For the text-containing cell, return its midpoint in [x, y] coordinate format. 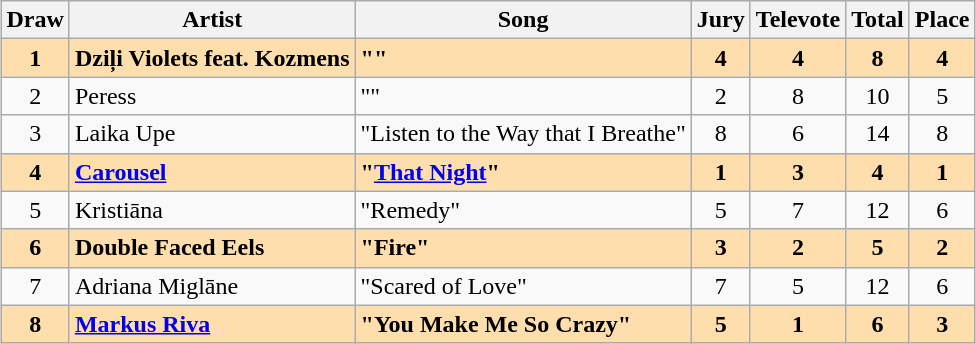
Adriana Miglāne [212, 286]
Total [878, 20]
Peress [212, 96]
Carousel [212, 172]
"Scared of Love" [523, 286]
14 [878, 134]
Jury [720, 20]
Artist [212, 20]
Song [523, 20]
Dziļi Violets feat. Kozmens [212, 58]
"You Make Me So Crazy" [523, 324]
Draw [35, 20]
Kristiāna [212, 210]
Markus Riva [212, 324]
10 [878, 96]
"Fire" [523, 248]
"Listen to the Way that I Breathe" [523, 134]
Televote [798, 20]
"That Night" [523, 172]
"Remedy" [523, 210]
Laika Upe [212, 134]
Double Faced Eels [212, 248]
Place [942, 20]
